Return the [X, Y] coordinate for the center point of the cell that contains the specified text.  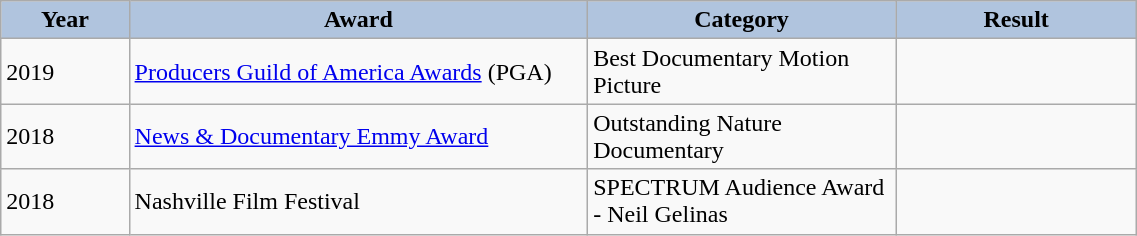
Nashville Film Festival [358, 202]
News & Documentary Emmy Award [358, 136]
Category [742, 20]
Outstanding Nature Documentary [742, 136]
Best Documentary Motion Picture [742, 72]
Award [358, 20]
Year [65, 20]
Result [1016, 20]
SPECTRUM Audience Award - Neil Gelinas [742, 202]
Producers Guild of America Awards (PGA) [358, 72]
2019 [65, 72]
